For the text-containing cell, return its midpoint in (X, Y) coordinate format. 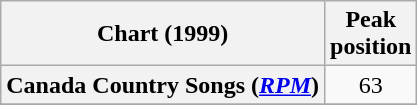
Canada Country Songs (RPM) (163, 85)
Peak position (371, 34)
63 (371, 85)
Chart (1999) (163, 34)
